For the text-containing cell, return its midpoint in (X, Y) coordinate format. 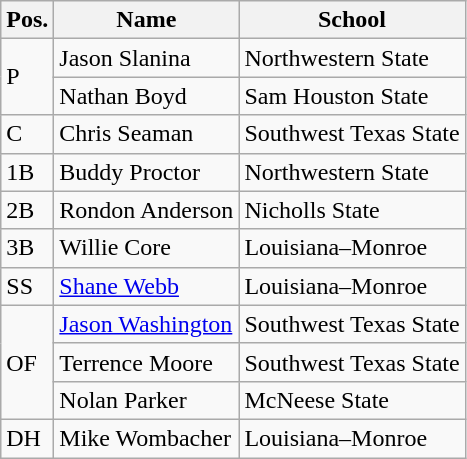
Sam Houston State (352, 96)
Mike Wombacher (146, 438)
Chris Seaman (146, 134)
Rondon Anderson (146, 210)
Jason Slanina (146, 58)
3B (28, 248)
Jason Washington (146, 324)
SS (28, 286)
Nicholls State (352, 210)
Buddy Proctor (146, 172)
Shane Webb (146, 286)
P (28, 77)
Terrence Moore (146, 362)
Name (146, 20)
School (352, 20)
Pos. (28, 20)
OF (28, 362)
1B (28, 172)
McNeese State (352, 400)
Nathan Boyd (146, 96)
DH (28, 438)
C (28, 134)
Nolan Parker (146, 400)
2B (28, 210)
Willie Core (146, 248)
